Return the [X, Y] coordinate for the center point of the cell that contains the specified text.  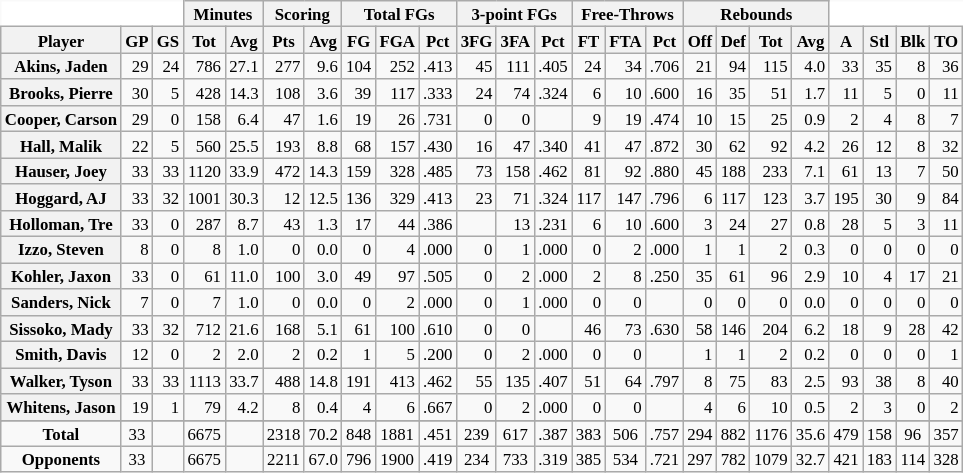
168 [284, 328]
9.6 [323, 66]
Stl [880, 40]
.721 [665, 459]
46 [588, 328]
383 [588, 433]
413 [397, 381]
8.7 [244, 224]
277 [284, 66]
Sissoko, Mady [61, 328]
123 [771, 197]
41 [588, 145]
1001 [204, 197]
49 [358, 276]
.797 [665, 381]
191 [358, 381]
55 [477, 381]
Whitens, Jason [61, 407]
111 [515, 66]
.667 [438, 407]
27.1 [244, 66]
FG [358, 40]
560 [204, 145]
23 [477, 197]
.485 [438, 171]
Def [734, 40]
Scoring [302, 14]
33.9 [244, 171]
Walker, Tyson [61, 381]
2318 [284, 433]
.630 [665, 328]
11.0 [244, 276]
534 [626, 459]
183 [880, 459]
2211 [284, 459]
36 [946, 66]
.405 [553, 66]
Opponents [61, 459]
1120 [204, 171]
159 [358, 171]
1079 [771, 459]
58 [700, 328]
0.5 [811, 407]
0.9 [811, 119]
733 [515, 459]
Free-Throws [628, 14]
40 [946, 381]
.333 [438, 93]
3FA [515, 40]
2.5 [811, 381]
115 [771, 66]
7.1 [811, 171]
.430 [438, 145]
GS [168, 40]
6.4 [244, 119]
Cooper, Carson [61, 119]
8.8 [323, 145]
.610 [438, 328]
1.7 [811, 93]
1176 [771, 433]
252 [397, 66]
421 [846, 459]
.419 [438, 459]
.407 [553, 381]
6.2 [811, 328]
Pts [284, 40]
14.8 [323, 381]
93 [846, 381]
30.3 [244, 197]
.250 [665, 276]
FT [588, 40]
79 [204, 407]
3FG [477, 40]
1113 [204, 381]
882 [734, 433]
Hoggard, AJ [61, 197]
234 [477, 459]
A [846, 40]
64 [626, 381]
188 [734, 171]
Izzo, Steven [61, 250]
135 [515, 381]
.474 [665, 119]
.757 [665, 433]
1.3 [323, 224]
0.4 [323, 407]
195 [846, 197]
3.7 [811, 197]
0.3 [811, 250]
Player [61, 40]
329 [397, 197]
15 [734, 119]
81 [588, 171]
43 [284, 224]
71 [515, 197]
104 [358, 66]
18 [846, 328]
193 [284, 145]
25.5 [244, 145]
Hall, Malik [61, 145]
3-point FGs [514, 14]
385 [588, 459]
488 [284, 381]
FTA [626, 40]
.505 [438, 276]
3.0 [323, 276]
74 [515, 93]
114 [912, 459]
Blk [912, 40]
.386 [438, 224]
.200 [438, 355]
147 [626, 197]
294 [700, 433]
472 [284, 171]
108 [284, 93]
.706 [665, 66]
TO [946, 40]
12.5 [323, 197]
Total FGs [400, 14]
39 [358, 93]
5.1 [323, 328]
157 [397, 145]
Total [61, 433]
68 [358, 145]
1900 [397, 459]
357 [946, 433]
848 [358, 433]
136 [358, 197]
67.0 [323, 459]
506 [626, 433]
.231 [553, 224]
.387 [553, 433]
2.9 [811, 276]
50 [946, 171]
4.0 [811, 66]
Holloman, Tre [61, 224]
1.6 [323, 119]
75 [734, 381]
479 [846, 433]
62 [734, 145]
782 [734, 459]
1881 [397, 433]
Sanders, Nick [61, 302]
146 [734, 328]
428 [204, 93]
2.0 [244, 355]
.731 [438, 119]
27 [771, 224]
94 [734, 66]
.872 [665, 145]
297 [700, 459]
796 [358, 459]
.319 [553, 459]
.880 [665, 171]
21.6 [244, 328]
70.2 [323, 433]
44 [397, 224]
33.7 [244, 381]
786 [204, 66]
.796 [665, 197]
GP [137, 40]
97 [397, 276]
25 [771, 119]
42 [946, 328]
Smith, Davis [61, 355]
Minutes [222, 14]
Akins, Jaden [61, 66]
Hauser, Joey [61, 171]
Rebounds [756, 14]
84 [946, 197]
83 [771, 381]
22 [137, 145]
Brooks, Pierre [61, 93]
Off [700, 40]
239 [477, 433]
34 [626, 66]
0.8 [811, 224]
617 [515, 433]
3.6 [323, 93]
Kohler, Jaxon [61, 276]
FGA [397, 40]
233 [771, 171]
287 [204, 224]
712 [204, 328]
.451 [438, 433]
35.6 [811, 433]
204 [771, 328]
.340 [553, 145]
32.7 [811, 459]
38 [880, 381]
